For the text-containing cell, return its midpoint in (X, Y) coordinate format. 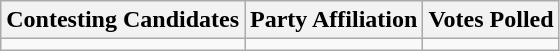
Votes Polled (491, 20)
Contesting Candidates (123, 20)
Party Affiliation (334, 20)
